Scan for the cell matching the given text and deliver its (X, Y) coordinate at center. 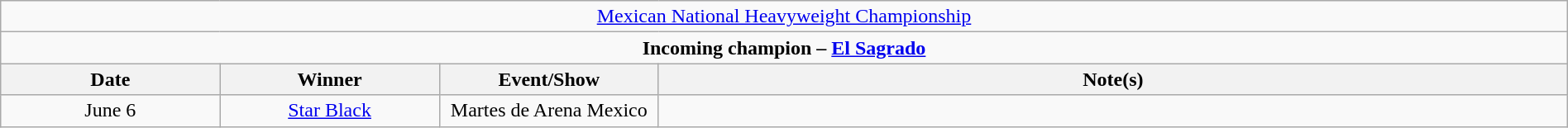
Event/Show (549, 79)
Winner (329, 79)
June 6 (111, 111)
Note(s) (1113, 79)
Star Black (329, 111)
Incoming champion – El Sagrado (784, 48)
Martes de Arena Mexico (549, 111)
Mexican National Heavyweight Championship (784, 17)
Date (111, 79)
